Search for the cell housing the specified text and yield its (X, Y) center coordinate. 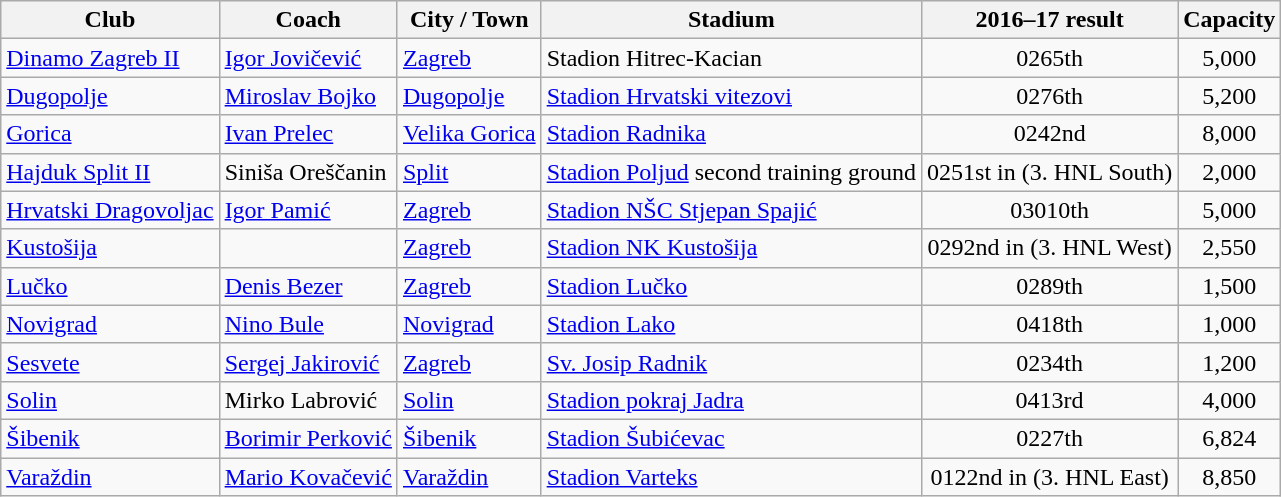
Stadion Varteks (731, 477)
Coach (308, 20)
4,000 (1230, 400)
0265th (1050, 58)
03010th (1050, 210)
Sesvete (110, 362)
Igor Pamić (308, 210)
Stadion Hrvatski vitezovi (731, 96)
Hrvatski Dragovoljac (110, 210)
8,850 (1230, 477)
0242nd (1050, 134)
0234th (1050, 362)
Denis Bezer (308, 286)
Kustošija (110, 248)
Stadion NK Kustošija (731, 248)
Stadion pokraj Jadra (731, 400)
Dinamo Zagreb II (110, 58)
Mirko Labrović (308, 400)
Mario Kovačević (308, 477)
2016–17 result (1050, 20)
Stadion Lako (731, 324)
5,200 (1230, 96)
1,500 (1230, 286)
Stadion Lučko (731, 286)
Sergej Jakirović (308, 362)
2,000 (1230, 172)
0276th (1050, 96)
0418th (1050, 324)
1,000 (1230, 324)
Hajduk Split II (110, 172)
Stadion Poljud second training ground (731, 172)
0251st in (3. HNL South) (1050, 172)
6,824 (1230, 438)
Lučko (110, 286)
Capacity (1230, 20)
Gorica (110, 134)
City / Town (469, 20)
0122nd in (3. HNL East) (1050, 477)
Ivan Prelec (308, 134)
0413rd (1050, 400)
0292nd in (3. HNL West) (1050, 248)
Nino Bule (308, 324)
0289th (1050, 286)
0227th (1050, 438)
Siniša Oreščanin (308, 172)
Stadion Hitrec-Kacian (731, 58)
Igor Jovičević (308, 58)
Stadion Šubićevac (731, 438)
Stadion NŠC Stjepan Spajić (731, 210)
Miroslav Bojko (308, 96)
Stadium (731, 20)
Split (469, 172)
Stadion Radnika (731, 134)
Club (110, 20)
Borimir Perković (308, 438)
1,200 (1230, 362)
2,550 (1230, 248)
8,000 (1230, 134)
Sv. Josip Radnik (731, 362)
Velika Gorica (469, 134)
